Return the [X, Y] coordinate for the center point of the cell that contains the specified text.  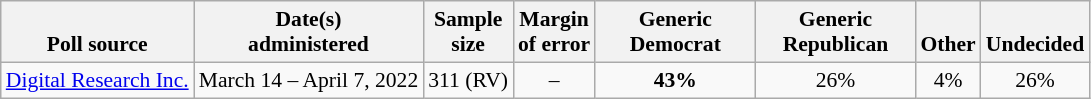
311 (RV) [468, 80]
Samplesize [468, 32]
Date(s)administered [309, 32]
GenericRepublican [835, 32]
4% [948, 80]
Other [948, 32]
Marginof error [554, 32]
43% [675, 80]
GenericDemocrat [675, 32]
Undecided [1035, 32]
– [554, 80]
Poll source [98, 32]
March 14 – April 7, 2022 [309, 80]
Digital Research Inc. [98, 80]
